Scan for the cell matching the given text and deliver its [x, y] coordinate at center. 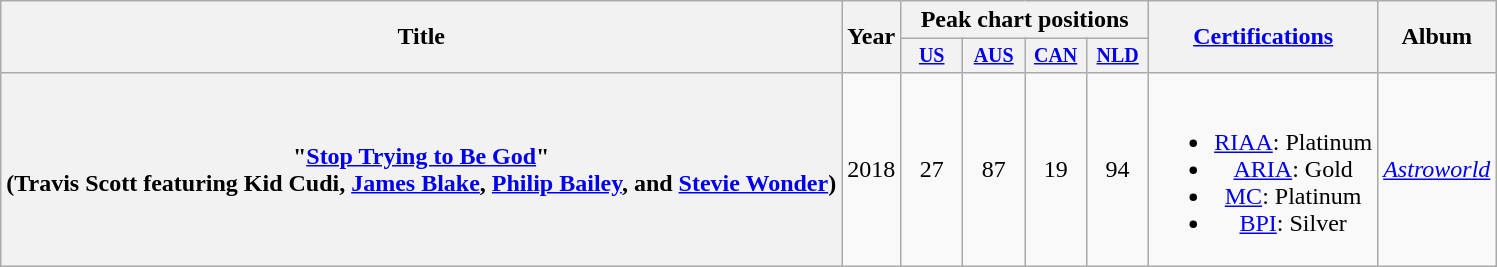
94 [1118, 169]
"Stop Trying to Be God"(Travis Scott featuring Kid Cudi, James Blake, Philip Bailey, and Stevie Wonder) [422, 169]
Certifications [1264, 37]
US [932, 56]
CAN [1056, 56]
Peak chart positions [1025, 20]
Astroworld [1437, 169]
2018 [872, 169]
87 [994, 169]
Album [1437, 37]
27 [932, 169]
Year [872, 37]
19 [1056, 169]
Title [422, 37]
RIAA: PlatinumARIA: GoldMC: PlatinumBPI: Silver [1264, 169]
NLD [1118, 56]
AUS [994, 56]
